Detect which cell encompasses the target text, then output its [x, y] center coordinate. 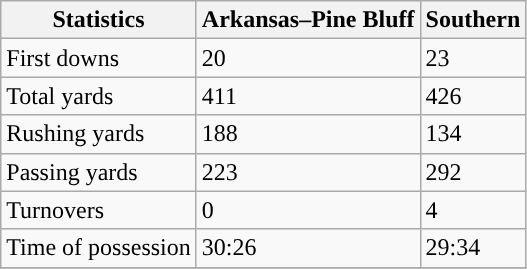
First downs [99, 58]
188 [308, 134]
4 [473, 210]
Rushing yards [99, 134]
Turnovers [99, 210]
411 [308, 96]
20 [308, 58]
Time of possession [99, 248]
Total yards [99, 96]
292 [473, 172]
Arkansas–Pine Bluff [308, 20]
223 [308, 172]
426 [473, 96]
0 [308, 210]
Passing yards [99, 172]
134 [473, 134]
23 [473, 58]
30:26 [308, 248]
Statistics [99, 20]
Southern [473, 20]
29:34 [473, 248]
